Identify which cell holds the provided text, then report its (x, y) central coordinate. 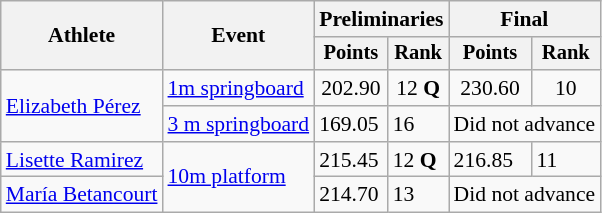
10 (566, 88)
María Betancourt (82, 195)
Preliminaries (381, 19)
Lisette Ramirez (82, 160)
3 m springboard (239, 124)
Elizabeth Pérez (82, 106)
214.70 (351, 195)
13 (418, 195)
1m springboard (239, 88)
215.45 (351, 160)
Event (239, 36)
11 (566, 160)
230.60 (490, 88)
Final (525, 19)
169.05 (351, 124)
216.85 (490, 160)
202.90 (351, 88)
Athlete (82, 36)
10m platform (239, 178)
16 (418, 124)
